Return the (x, y) coordinate for the center point of the cell that contains the specified text.  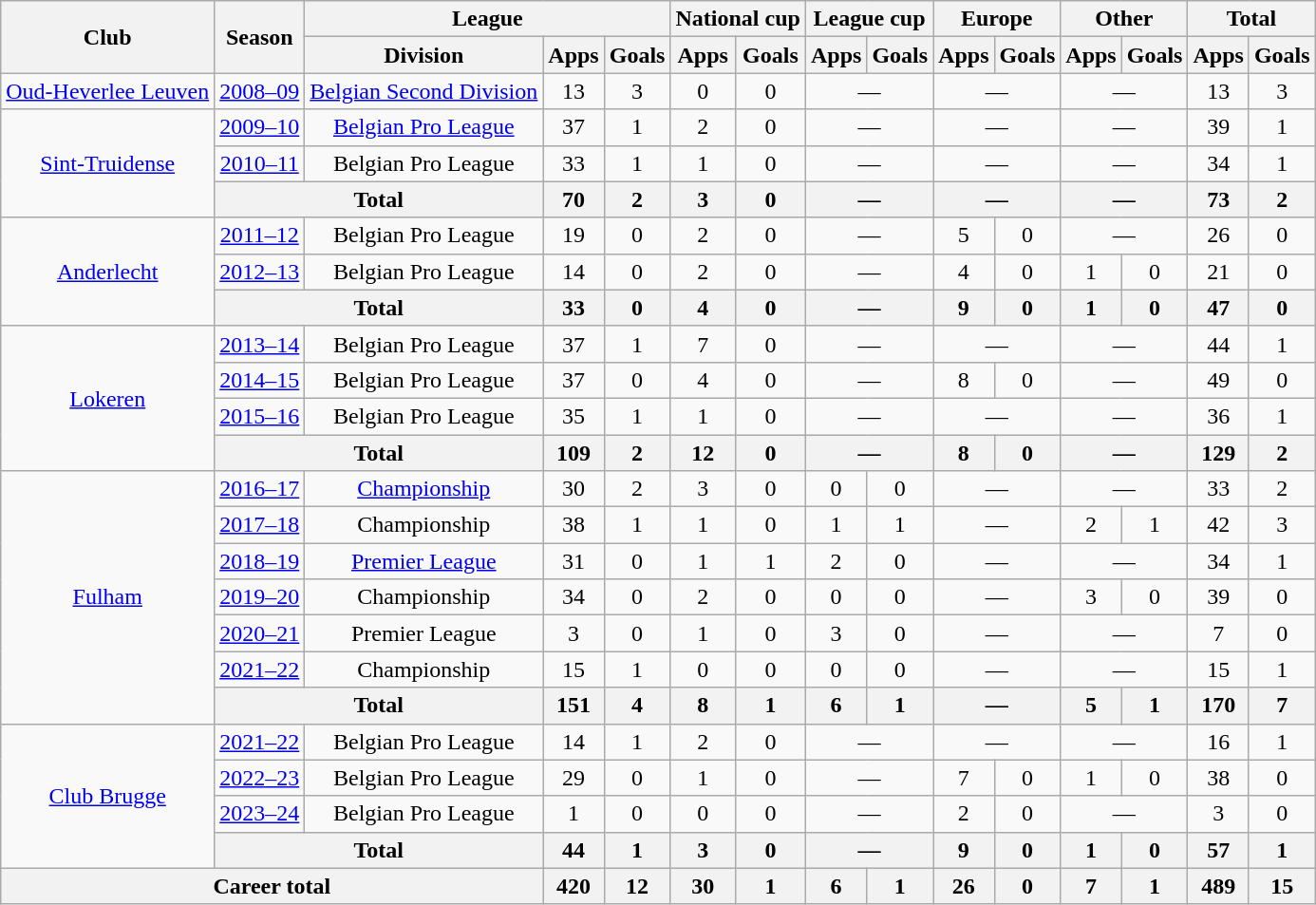
420 (573, 886)
2019–20 (260, 597)
Oud-Heverlee Leuven (108, 91)
2012–13 (260, 272)
35 (573, 416)
29 (573, 778)
129 (1218, 453)
Club Brugge (108, 796)
36 (1218, 416)
2023–24 (260, 814)
Other (1124, 19)
Anderlecht (108, 272)
2008–09 (260, 91)
2022–23 (260, 778)
2020–21 (260, 633)
170 (1218, 706)
57 (1218, 850)
2013–14 (260, 344)
Belgian Second Division (423, 91)
109 (573, 453)
16 (1218, 742)
489 (1218, 886)
73 (1218, 199)
Division (423, 55)
151 (573, 706)
2009–10 (260, 127)
47 (1218, 308)
2011–12 (260, 236)
Season (260, 37)
Lokeren (108, 398)
Club (108, 37)
31 (573, 561)
49 (1218, 380)
Career total (272, 886)
70 (573, 199)
Sint-Truidense (108, 163)
2010–11 (260, 163)
42 (1218, 525)
2016–17 (260, 489)
2018–19 (260, 561)
Fulham (108, 597)
National cup (738, 19)
21 (1218, 272)
League (488, 19)
Europe (997, 19)
League cup (869, 19)
2015–16 (260, 416)
2017–18 (260, 525)
19 (573, 236)
2014–15 (260, 380)
